Return the [X, Y] coordinate for the center point of the cell that contains the specified text.  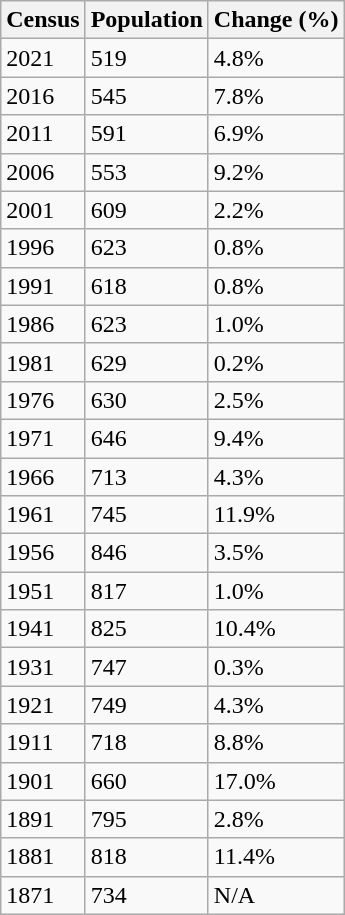
10.4% [276, 629]
Population [146, 20]
1911 [43, 743]
747 [146, 667]
734 [146, 895]
Change (%) [276, 20]
629 [146, 362]
817 [146, 591]
2001 [43, 210]
1941 [43, 629]
1961 [43, 515]
1956 [43, 553]
9.2% [276, 172]
0.2% [276, 362]
630 [146, 400]
660 [146, 781]
2.8% [276, 819]
9.4% [276, 438]
749 [146, 705]
1966 [43, 477]
713 [146, 477]
2.5% [276, 400]
825 [146, 629]
846 [146, 553]
795 [146, 819]
591 [146, 134]
Census [43, 20]
2011 [43, 134]
1931 [43, 667]
1891 [43, 819]
2016 [43, 96]
1951 [43, 591]
4.8% [276, 58]
1871 [43, 895]
1971 [43, 438]
1986 [43, 324]
609 [146, 210]
7.8% [276, 96]
11.4% [276, 857]
718 [146, 743]
11.9% [276, 515]
2.2% [276, 210]
818 [146, 857]
618 [146, 286]
553 [146, 172]
1881 [43, 857]
545 [146, 96]
3.5% [276, 553]
1981 [43, 362]
1976 [43, 400]
519 [146, 58]
6.9% [276, 134]
646 [146, 438]
0.3% [276, 667]
2006 [43, 172]
1901 [43, 781]
2021 [43, 58]
8.8% [276, 743]
1996 [43, 248]
1921 [43, 705]
17.0% [276, 781]
N/A [276, 895]
745 [146, 515]
1991 [43, 286]
